Identify which cell holds the provided text, then report its [X, Y] central coordinate. 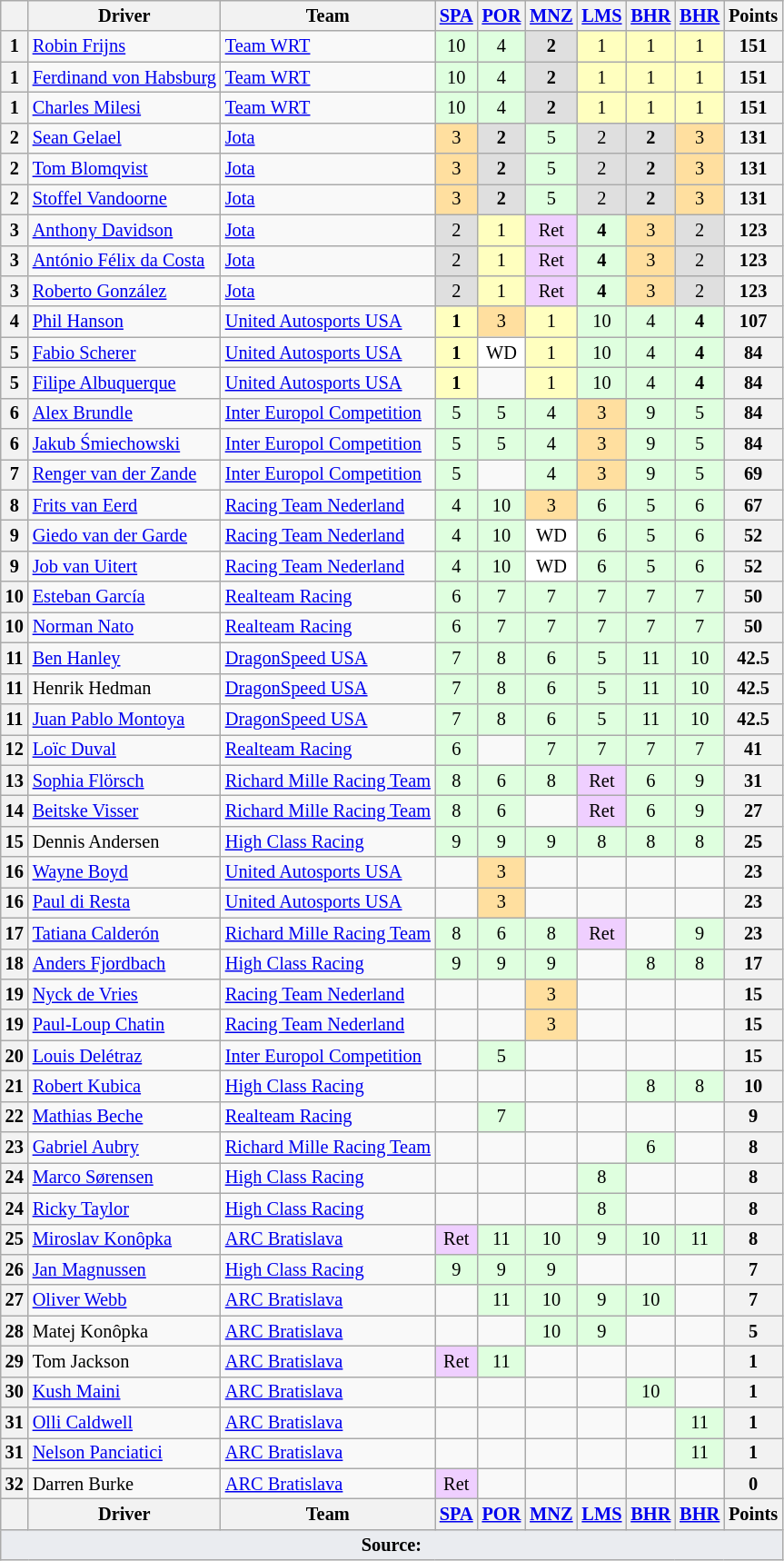
Matej Konôpka [124, 1331]
Giedo van der Garde [124, 535]
21 [15, 1086]
Ricky Taylor [124, 1208]
Sophia Flörsch [124, 780]
Dennis Andersen [124, 841]
29 [15, 1361]
41 [753, 750]
Anders Fjordbach [124, 964]
Oliver Webb [124, 1300]
Paul di Resta [124, 902]
Robin Frijns [124, 46]
Ferdinand von Habsburg [124, 77]
14 [15, 810]
Tatiana Calderón [124, 933]
Juan Pablo Montoya [124, 719]
Source: [392, 1545]
18 [15, 964]
Kush Maini [124, 1392]
Robert Kubica [124, 1086]
Tom Blomqvist [124, 169]
Marco Sørensen [124, 1178]
67 [753, 505]
69 [753, 474]
28 [15, 1331]
Olli Caldwell [124, 1423]
26 [15, 1269]
Loïc Duval [124, 750]
Job van Uitert [124, 566]
22 [15, 1117]
António Félix da Costa [124, 261]
13 [15, 780]
Frits van Eerd [124, 505]
Louis Delétraz [124, 1056]
Charles Milesi [124, 107]
Anthony Davidson [124, 230]
Filipe Albuquerque [124, 383]
Jakub Śmiechowski [124, 444]
Beitske Visser [124, 810]
Mathias Beche [124, 1117]
Darren Burke [124, 1484]
0 [753, 1484]
Alex Brundle [124, 413]
Roberto González [124, 291]
20 [15, 1056]
Nyck de Vries [124, 994]
Stoffel Vandoorne [124, 199]
Norman Nato [124, 627]
Jan Magnussen [124, 1269]
Nelson Panciatici [124, 1453]
Tom Jackson [124, 1361]
Ben Hanley [124, 658]
Esteban García [124, 597]
Paul-Loup Chatin [124, 1025]
30 [15, 1392]
32 [15, 1484]
Henrik Hedman [124, 689]
Phil Hanson [124, 322]
12 [15, 750]
Miroslav Konôpka [124, 1239]
Sean Gelael [124, 138]
Gabriel Aubry [124, 1148]
Renger van der Zande [124, 474]
Fabio Scherer [124, 353]
Wayne Boyd [124, 872]
107 [753, 322]
